Scan for the cell matching the given text and deliver its [x, y] coordinate at center. 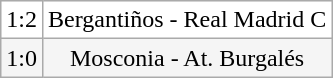
1:2 [22, 20]
Mosconia - At. Burgalés [186, 58]
1:0 [22, 58]
Bergantiños - Real Madrid C [186, 20]
